From the cell containing the given text, extract its center point as (X, Y) coordinate. 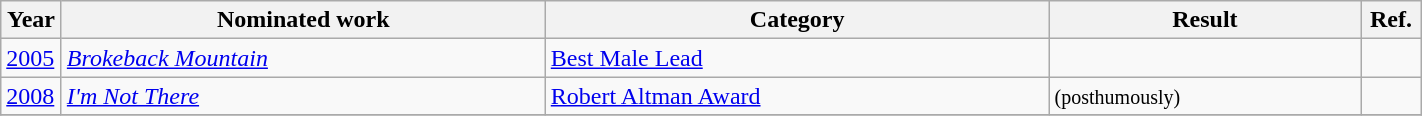
Category (797, 20)
Nominated work (303, 20)
2008 (32, 96)
Ref. (1392, 20)
(posthumously) (1205, 96)
Robert Altman Award (797, 96)
Result (1205, 20)
2005 (32, 58)
Year (32, 20)
Brokeback Mountain (303, 58)
Best Male Lead (797, 58)
I'm Not There (303, 96)
